Extract the (X, Y) coordinate from the center of the cell holding the provided text.  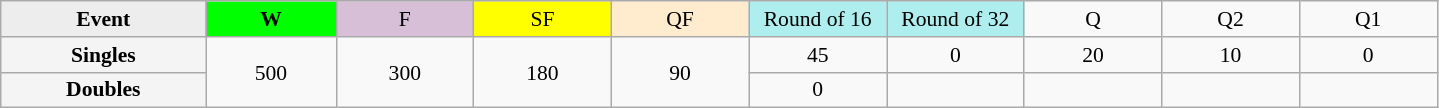
Doubles (104, 90)
10 (1231, 55)
Q2 (1231, 19)
Round of 32 (955, 19)
500 (271, 72)
Q1 (1368, 19)
45 (818, 55)
F (405, 19)
Round of 16 (818, 19)
QF (680, 19)
300 (405, 72)
Event (104, 19)
Q (1093, 19)
Singles (104, 55)
180 (543, 72)
20 (1093, 55)
SF (543, 19)
90 (680, 72)
W (271, 19)
